Detect which cell encompasses the target text, then output its (x, y) center coordinate. 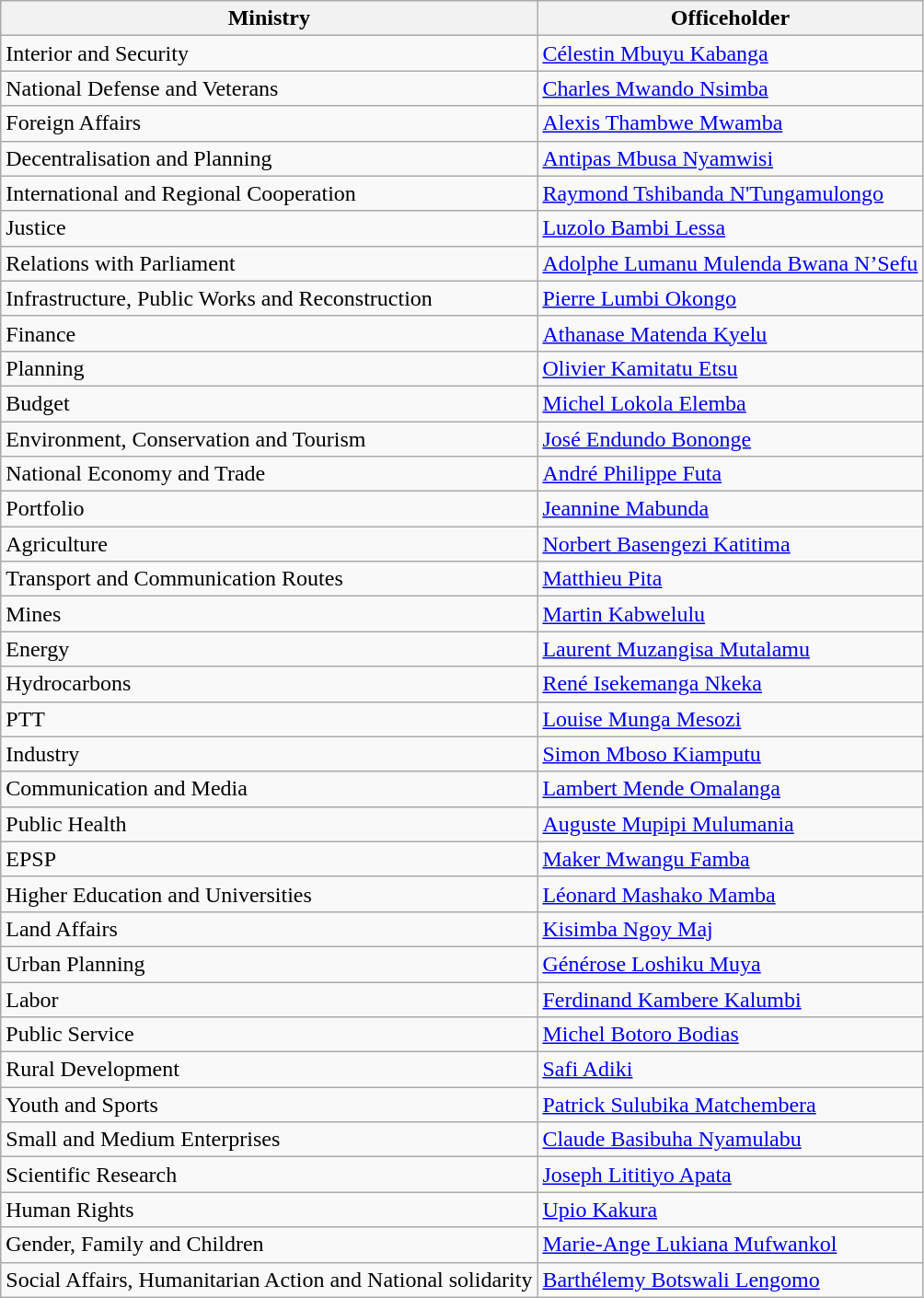
Upio Kakura (731, 1210)
Norbert Basengezi Katitima (731, 544)
Relations with Parliament (269, 263)
Labor (269, 999)
Safi Adiki (731, 1070)
Justice (269, 228)
Interior and Security (269, 53)
Higher Education and Universities (269, 894)
Officeholder (731, 18)
Budget (269, 403)
Planning (269, 368)
Antipas Mbusa Nyamwisi (731, 158)
André Philippe Futa (731, 474)
Charles Mwando Nsimba (731, 88)
Scientific Research (269, 1175)
Foreign Affairs (269, 123)
International and Regional Cooperation (269, 193)
Olivier Kamitatu Etsu (731, 368)
Public Service (269, 1035)
Energy (269, 649)
Michel Lokola Elemba (731, 403)
Ministry (269, 18)
National Defense and Veterans (269, 88)
Kisimba Ngoy Maj (731, 929)
PTT (269, 719)
René Isekemanga Nkeka (731, 684)
Barthélemy Botswali Lengomo (731, 1280)
Martin Kabwelulu (731, 614)
Lambert Mende Omalanga (731, 789)
Communication and Media (269, 789)
Joseph Lititiyo Apata (731, 1175)
Luzolo Bambi Lessa (731, 228)
Land Affairs (269, 929)
Jeannine Mabunda (731, 509)
EPSP (269, 859)
Michel Botoro Bodias (731, 1035)
Rural Development (269, 1070)
Urban Planning (269, 964)
Pierre Lumbi Okongo (731, 298)
Finance (269, 333)
Patrick Sulubika Matchembera (731, 1105)
Générose Loshiku Muya (731, 964)
José Endundo Bononge (731, 439)
Mines (269, 614)
Athanase Matenda Kyelu (731, 333)
Transport and Communication Routes (269, 579)
Léonard Mashako Mamba (731, 894)
Social Affairs, Humanitarian Action and National solidarity (269, 1280)
Human Rights (269, 1210)
Simon Mboso Kiamputu (731, 754)
Matthieu Pita (731, 579)
Louise Munga Mesozi (731, 719)
Agriculture (269, 544)
Industry (269, 754)
Youth and Sports (269, 1105)
Small and Medium Enterprises (269, 1140)
Marie-Ange Lukiana Mufwankol (731, 1245)
Célestin Mbuyu Kabanga (731, 53)
Alexis Thambwe Mwamba (731, 123)
Adolphe Lumanu Mulenda Bwana N’Sefu (731, 263)
Raymond Tshibanda N'Tungamulongo (731, 193)
Decentralisation and Planning (269, 158)
National Economy and Trade (269, 474)
Claude Basibuha Nyamulabu (731, 1140)
Public Health (269, 824)
Ferdinand Kambere Kalumbi (731, 999)
Gender, Family and Children (269, 1245)
Portfolio (269, 509)
Environment, Conservation and Tourism (269, 439)
Auguste Mupipi Mulumania (731, 824)
Maker Mwangu Famba (731, 859)
Hydrocarbons (269, 684)
Infrastructure, Public Works and Reconstruction (269, 298)
Laurent Muzangisa Mutalamu (731, 649)
